Find where the given text appears and provide that cell's center as [x, y] coordinate. 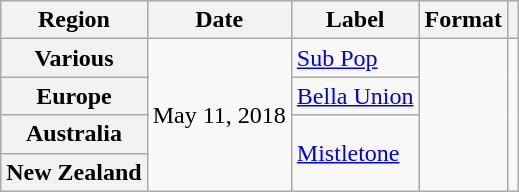
Label [355, 20]
Australia [74, 134]
Format [463, 20]
New Zealand [74, 172]
Europe [74, 96]
Sub Pop [355, 58]
May 11, 2018 [219, 115]
Date [219, 20]
Region [74, 20]
Bella Union [355, 96]
Mistletone [355, 153]
Various [74, 58]
